Detect which cell encompasses the target text, then output its (x, y) center coordinate. 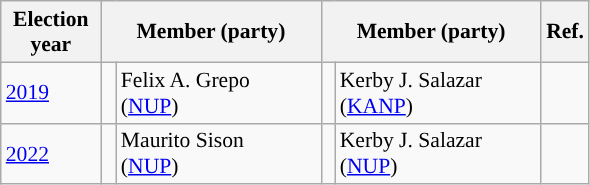
2019 (51, 92)
Kerby J. Salazar(NUP) (438, 154)
Maurito Sison(NUP) (218, 154)
2022 (51, 154)
Kerby J. Salazar(KANP) (438, 92)
Felix A. Grepo(NUP) (218, 92)
Electionyear (51, 32)
Ref. (565, 32)
